Pinpoint the cell where the given text exists, returning its [x, y] midpoint coordinate. 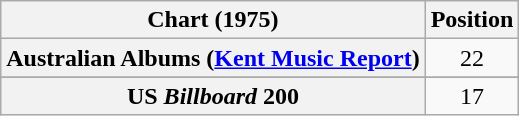
US Billboard 200 [213, 96]
22 [472, 58]
Chart (1975) [213, 20]
Position [472, 20]
Australian Albums (Kent Music Report) [213, 58]
17 [472, 96]
